Extract the (x, y) coordinate from the center of the cell holding the provided text.  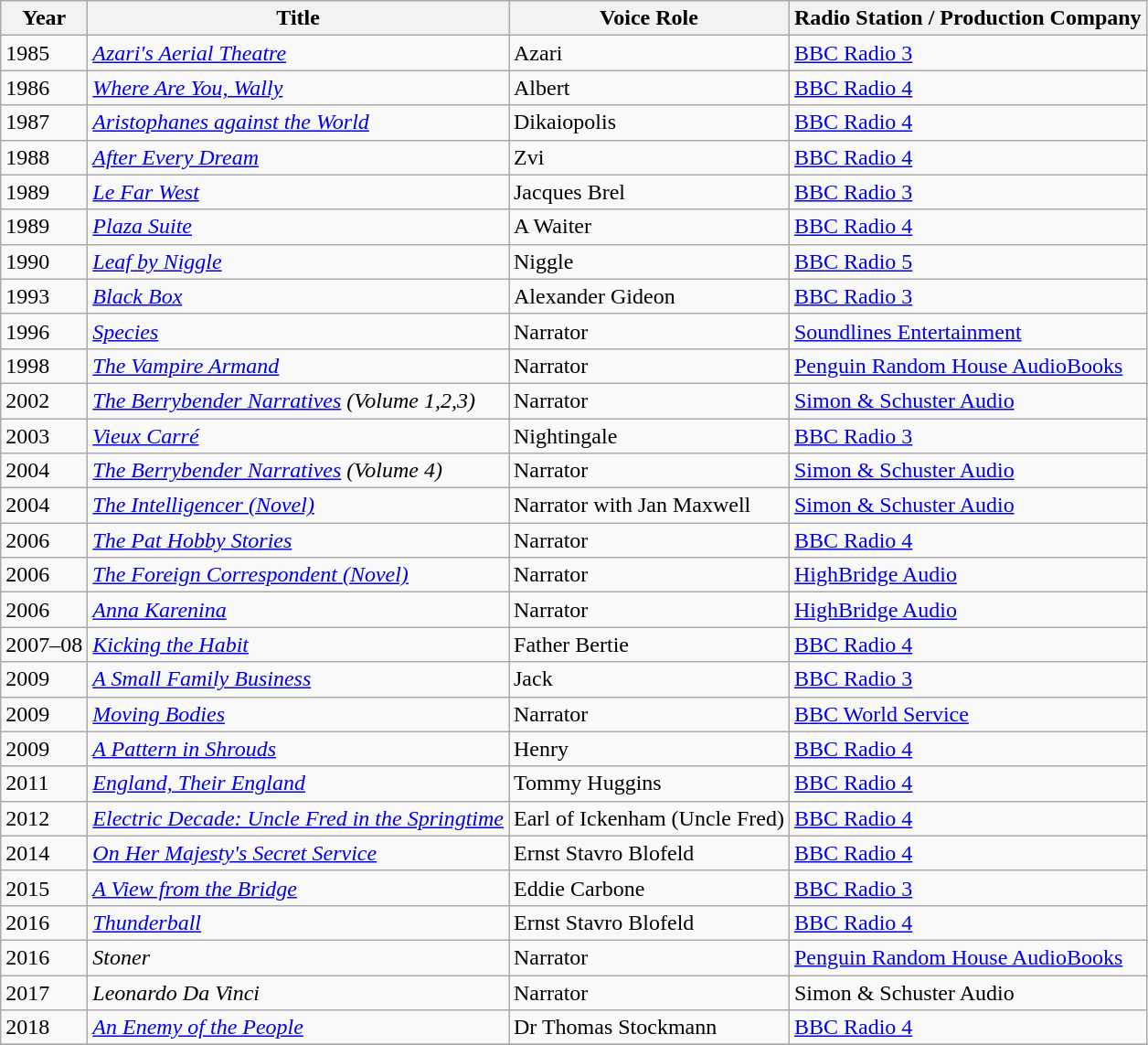
A Small Family Business (298, 679)
Zvi (649, 157)
2003 (44, 436)
Father Bertie (649, 645)
2014 (44, 853)
The Berrybender Narratives (Volume 1,2,3) (298, 400)
Year (44, 18)
2017 (44, 992)
Dr Thomas Stockmann (649, 1028)
Electric Decade: Uncle Fred in the Springtime (298, 818)
2007–08 (44, 645)
Soundlines Entertainment (967, 331)
An Enemy of the People (298, 1028)
The Vampire Armand (298, 366)
Alexander Gideon (649, 296)
Leaf by Niggle (298, 261)
Niggle (649, 261)
BBC Radio 5 (967, 261)
1985 (44, 53)
Nightingale (649, 436)
Narrator with Jan Maxwell (649, 506)
The Intelligencer (Novel) (298, 506)
Jack (649, 679)
Leonardo Da Vinci (298, 992)
Azari's Aerial Theatre (298, 53)
The Pat Hobby Stories (298, 540)
2012 (44, 818)
1988 (44, 157)
Henry (649, 749)
Tommy Huggins (649, 784)
Anna Karenina (298, 610)
On Her Majesty's Secret Service (298, 853)
Plaza Suite (298, 227)
2018 (44, 1028)
Aristophanes against the World (298, 123)
The Foreign Correspondent (Novel) (298, 575)
Species (298, 331)
Voice Role (649, 18)
Le Far West (298, 192)
1998 (44, 366)
Jacques Brel (649, 192)
England, Their England (298, 784)
Kicking the Habit (298, 645)
Eddie Carbone (649, 888)
A Pattern in Shrouds (298, 749)
Azari (649, 53)
1990 (44, 261)
1987 (44, 123)
Moving Bodies (298, 714)
BBC World Service (967, 714)
A Waiter (649, 227)
The Berrybender Narratives (Volume 4) (298, 471)
A View from the Bridge (298, 888)
2015 (44, 888)
Earl of Ickenham (Uncle Fred) (649, 818)
Radio Station / Production Company (967, 18)
2011 (44, 784)
1993 (44, 296)
Vieux Carré (298, 436)
Title (298, 18)
2002 (44, 400)
Thunderball (298, 922)
Stoner (298, 957)
Dikaiopolis (649, 123)
After Every Dream (298, 157)
1986 (44, 88)
Where Are You, Wally (298, 88)
1996 (44, 331)
Black Box (298, 296)
Albert (649, 88)
